Provide the (X, Y) coordinate of the cell's center where the given text is located.  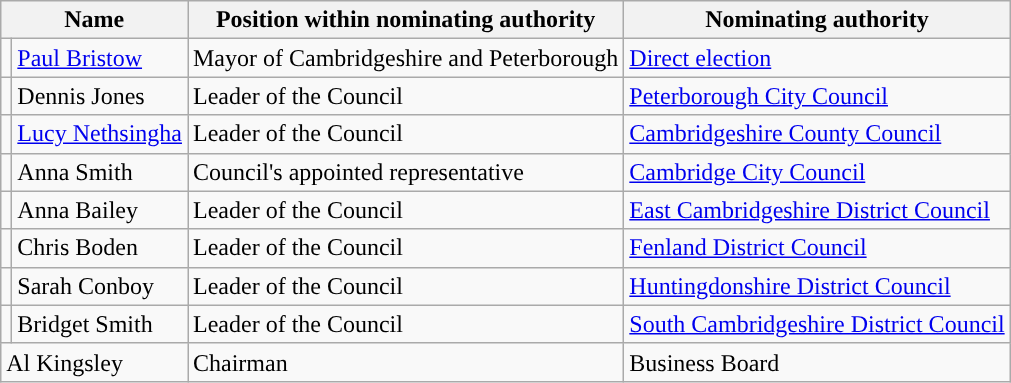
Lucy Nethsingha (100, 134)
Cambridgeshire County Council (817, 134)
Business Board (817, 362)
Position within nominating authority (406, 20)
Chairman (406, 362)
South Cambridgeshire District Council (817, 324)
East Cambridgeshire District Council (817, 210)
Peterborough City Council (817, 96)
Anna Bailey (100, 210)
Anna Smith (100, 172)
Nominating authority (817, 20)
Paul Bristow (100, 58)
Fenland District Council (817, 248)
Chris Boden (100, 248)
Al Kingsley (94, 362)
Direct election (817, 58)
Council's appointed representative (406, 172)
Bridget Smith (100, 324)
Cambridge City Council (817, 172)
Dennis Jones (100, 96)
Huntingdonshire District Council (817, 286)
Mayor of Cambridgeshire and Peterborough (406, 58)
Sarah Conboy (100, 286)
Name (94, 20)
